Search for the cell housing the specified text and yield its [X, Y] center coordinate. 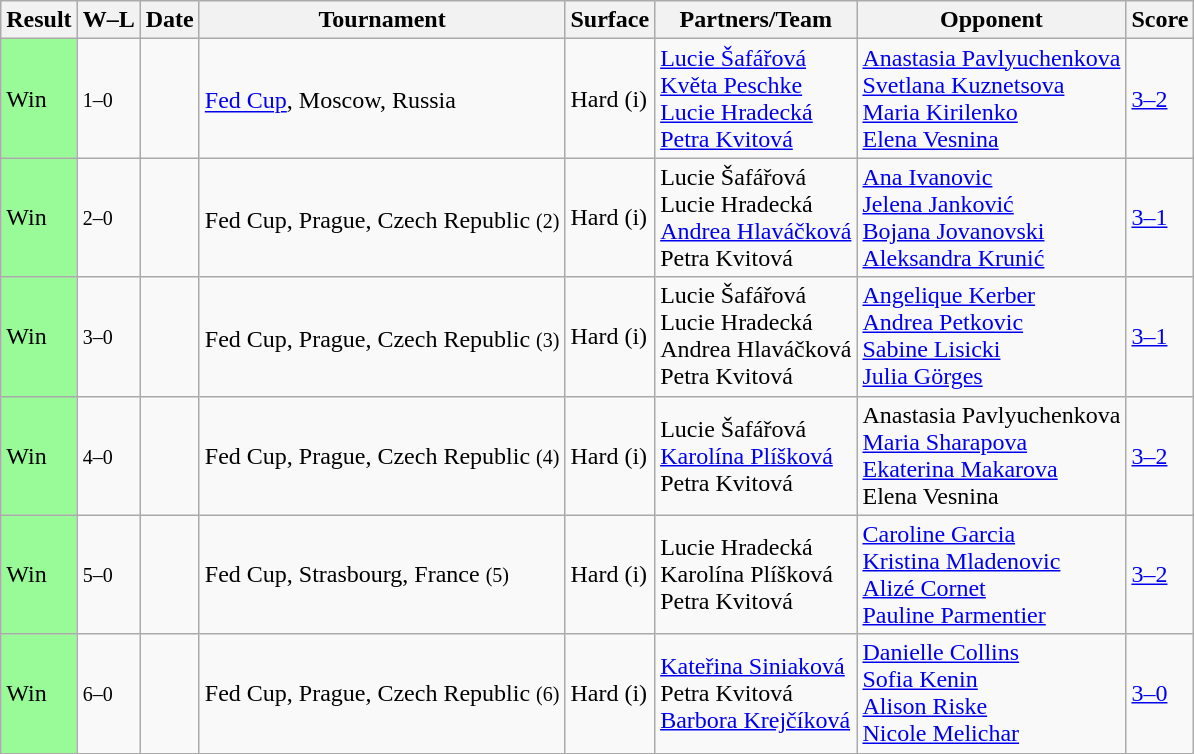
5–0 [108, 574]
Fed Cup, Prague, Czech Republic (4) [382, 456]
Lucie Šafářová Karolína Plíšková Petra Kvitová [756, 456]
Anastasia Pavlyuchenkova Svetlana Kuznetsova Maria Kirilenko Elena Vesnina [992, 98]
W–L [108, 20]
Fed Cup, Prague, Czech Republic (2) [382, 218]
Surface [610, 20]
Fed Cup, Moscow, Russia [382, 98]
2–0 [108, 218]
4–0 [108, 456]
1–0 [108, 98]
Tournament [382, 20]
Opponent [992, 20]
Kateřina Siniaková Petra Kvitová Barbora Krejčíková [756, 694]
Partners/Team [756, 20]
Date [170, 20]
6–0 [108, 694]
Ana Ivanovic Jelena Janković Bojana Jovanovski Aleksandra Krunić [992, 218]
Fed Cup, Prague, Czech Republic (3) [382, 336]
Lucie Šafářová Květa Peschke Lucie Hradecká Petra Kvitová [756, 98]
Fed Cup, Strasbourg, France (5) [382, 574]
Anastasia Pavlyuchenkova Maria Sharapova Ekaterina Makarova Elena Vesnina [992, 456]
Danielle Collins Sofia Kenin Alison Riske Nicole Melichar [992, 694]
Fed Cup, Prague, Czech Republic (6) [382, 694]
Angelique KerberAndrea PetkovicSabine LisickiJulia Görges [992, 336]
Lucie Hradecká Karolína Plíšková Petra Kvitová [756, 574]
Result [39, 20]
Score [1160, 20]
Caroline Garcia Kristina Mladenovic Alizé Cornet Pauline Parmentier [992, 574]
